Search for the cell housing the specified text and yield its [x, y] center coordinate. 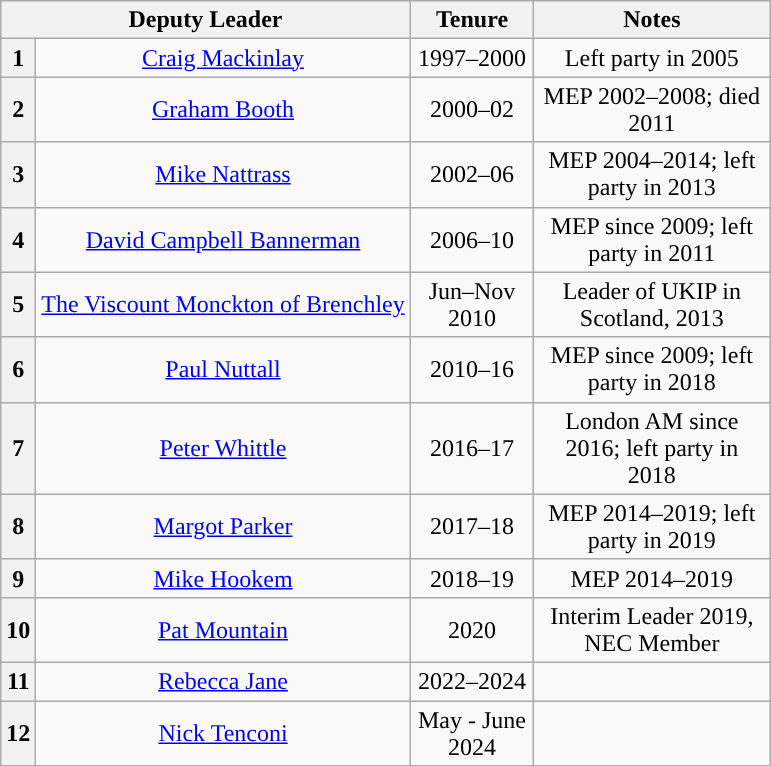
2016–17 [472, 448]
Graham Booth [223, 110]
9 [18, 578]
May - June 2024 [472, 732]
Paul Nuttall [223, 370]
6 [18, 370]
MEP 2014–2019; left party in 2019 [652, 526]
1997–2000 [472, 58]
MEP since 2009; left party in 2011 [652, 240]
Margot Parker [223, 526]
1 [18, 58]
David Campbell Bannerman [223, 240]
Deputy Leader [206, 20]
5 [18, 304]
Rebecca Jane [223, 681]
2000–02 [472, 110]
Left party in 2005 [652, 58]
2006–10 [472, 240]
MEP 2004–2014; left party in 2013 [652, 174]
2020 [472, 630]
Tenure [472, 20]
2022–2024 [472, 681]
Leader of UKIP in Scotland, 2013 [652, 304]
2 [18, 110]
2017–18 [472, 526]
London AM since 2016; left party in 2018 [652, 448]
7 [18, 448]
Mike Hookem [223, 578]
Craig Mackinlay [223, 58]
2002–06 [472, 174]
10 [18, 630]
Peter Whittle [223, 448]
The Viscount Monckton of Brenchley [223, 304]
Interim Leader 2019, NEC Member [652, 630]
12 [18, 732]
Notes [652, 20]
4 [18, 240]
MEP 2002–2008; died 2011 [652, 110]
MEP 2014–2019 [652, 578]
MEP since 2009; left party in 2018 [652, 370]
8 [18, 526]
Pat Mountain [223, 630]
Mike Nattrass [223, 174]
2010–16 [472, 370]
11 [18, 681]
Jun–Nov 2010 [472, 304]
2018–19 [472, 578]
Nick Tenconi [223, 732]
3 [18, 174]
